Scan for the cell matching the given text and deliver its [X, Y] coordinate at center. 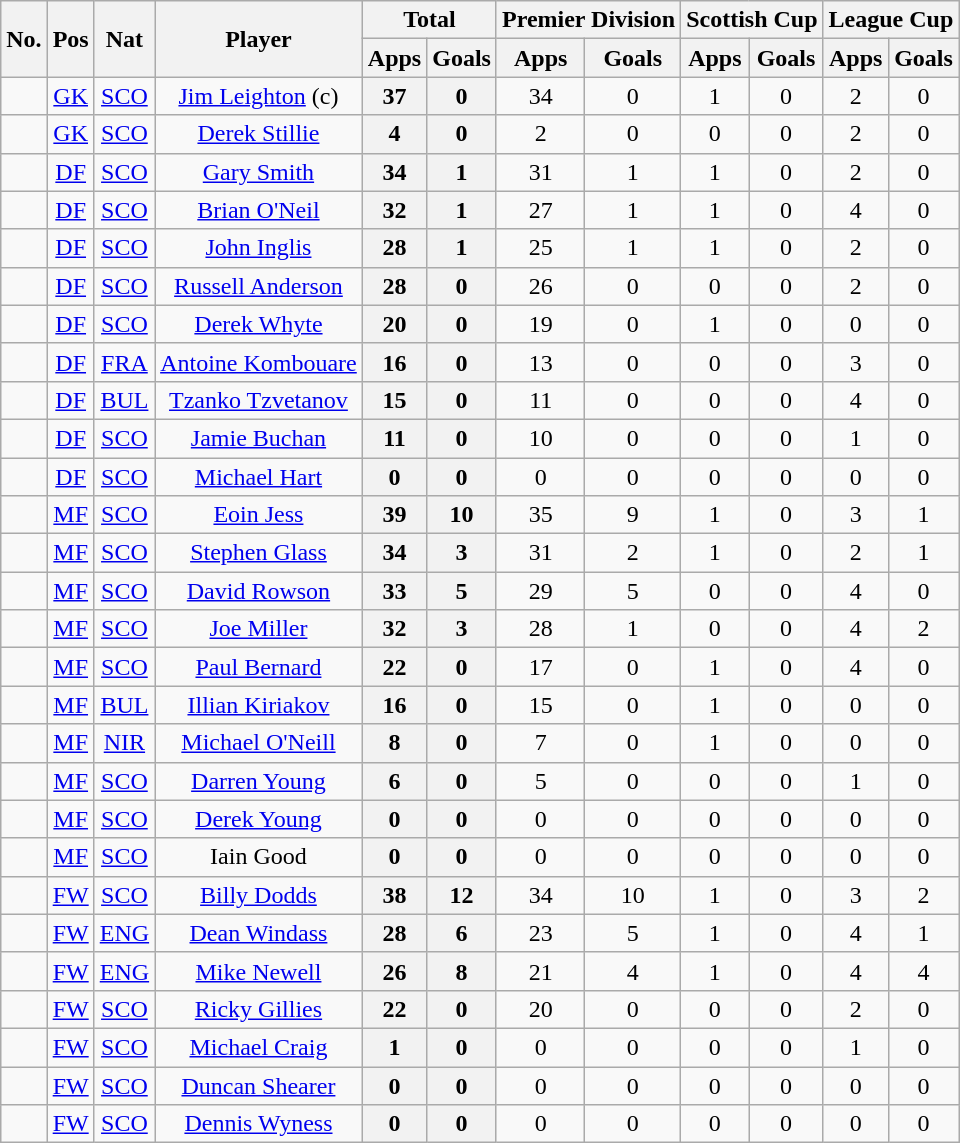
Total [429, 20]
David Rowson [259, 591]
Dean Windass [259, 933]
37 [394, 96]
Darren Young [259, 781]
Derek Young [259, 819]
Michael Craig [259, 1047]
21 [540, 971]
FRA [124, 362]
Jim Leighton (c) [259, 96]
Pos [70, 39]
Dennis Wyness [259, 1124]
Mike Newell [259, 971]
No. [24, 39]
12 [462, 895]
35 [540, 515]
9 [633, 515]
Nat [124, 39]
Billy Dodds [259, 895]
Eoin Jess [259, 515]
NIR [124, 743]
Jamie Buchan [259, 438]
19 [540, 324]
Premier Division [588, 20]
Scottish Cup [752, 20]
Duncan Shearer [259, 1085]
Michael Hart [259, 477]
Michael O'Neill [259, 743]
23 [540, 933]
Paul Bernard [259, 667]
League Cup [891, 20]
Derek Whyte [259, 324]
Illian Kiriakov [259, 705]
Joe Miller [259, 629]
7 [540, 743]
Gary Smith [259, 172]
Tzanko Tzvetanov [259, 400]
Derek Stillie [259, 134]
Iain Good [259, 857]
25 [540, 248]
13 [540, 362]
33 [394, 591]
39 [394, 515]
Russell Anderson [259, 286]
Player [259, 39]
John Inglis [259, 248]
17 [540, 667]
Ricky Gillies [259, 1009]
38 [394, 895]
Brian O'Neil [259, 210]
Antoine Kombouare [259, 362]
29 [540, 591]
27 [540, 210]
Stephen Glass [259, 553]
